Search for the cell housing the specified text and yield its (x, y) center coordinate. 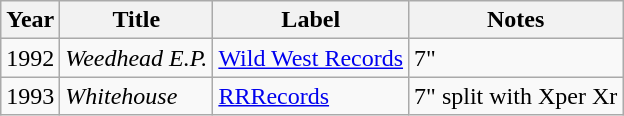
1992 (30, 58)
Year (30, 20)
7" (516, 58)
Whitehouse (136, 96)
1993 (30, 96)
Weedhead E.P. (136, 58)
Title (136, 20)
Label (311, 20)
7" split with Xper Xr (516, 96)
Notes (516, 20)
Wild West Records (311, 58)
RRRecords (311, 96)
